Return the (x, y) coordinate for the center point of the cell that contains the specified text.  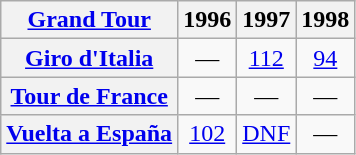
Tour de France (90, 96)
Vuelta a España (90, 134)
1996 (208, 20)
94 (326, 58)
1997 (266, 20)
112 (266, 58)
102 (208, 134)
Giro d'Italia (90, 58)
1998 (326, 20)
DNF (266, 134)
Grand Tour (90, 20)
